Return [X, Y] of the center of cell containing provided text 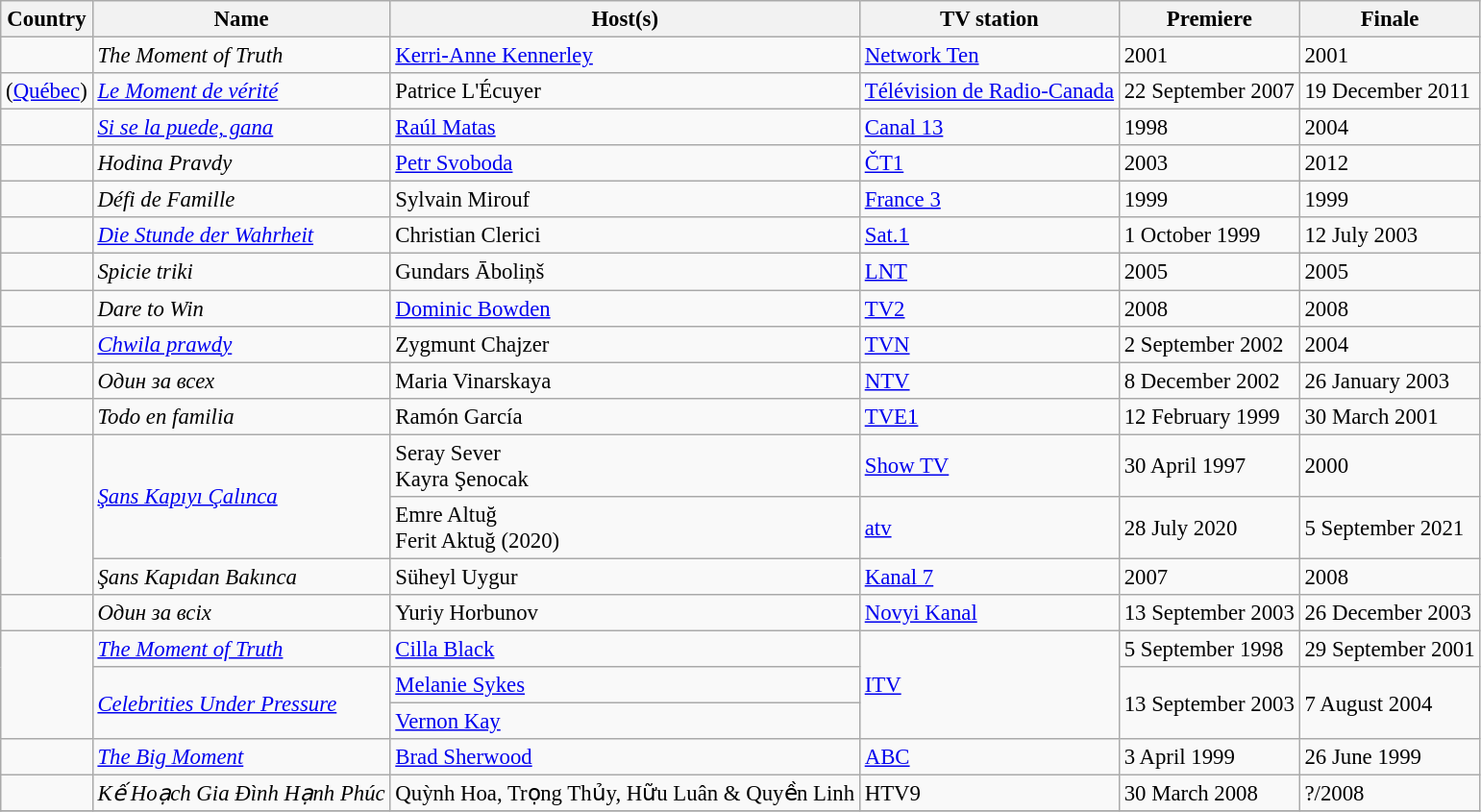
Spicie triki [241, 272]
Maria Vinarskaya [625, 381]
12 February 1999 [1209, 416]
France 3 [989, 200]
2003 [1209, 163]
5 September 1998 [1209, 649]
Yuriy Horbunov [625, 613]
TVN [989, 344]
12 July 2003 [1390, 235]
ČT1 [989, 163]
Şans Kapıdan Bakınca [241, 577]
29 September 2001 [1390, 649]
(Québec) [46, 91]
ITV [989, 684]
Todo en familia [241, 416]
Die Stunde der Wahrheit [241, 235]
TV station [989, 19]
Novyi Kanal [989, 613]
LNT [989, 272]
Show TV [989, 465]
Premiere [1209, 19]
Host(s) [625, 19]
2000 [1390, 465]
ABC [989, 757]
Quỳnh Hoa, Trọng Thủy, Hữu Luân & Quyền Linh [625, 794]
30 April 1997 [1209, 465]
Kerri-Anne Kennerley [625, 56]
Défi de Famille [241, 200]
Name [241, 19]
2 September 2002 [1209, 344]
1998 [1209, 128]
19 December 2011 [1390, 91]
30 March 2001 [1390, 416]
Dare to Win [241, 308]
Le Moment de vérité [241, 91]
28 July 2020 [1209, 529]
Network Ten [989, 56]
TVE1 [989, 416]
Sat.1 [989, 235]
Petr Svoboda [625, 163]
8 December 2002 [1209, 381]
Ramón García [625, 416]
Télévision de Radio-Canada [989, 91]
Kế Hoạch Gia Đình Hạnh Phúc [241, 794]
Sylvain Mirouf [625, 200]
2012 [1390, 163]
Melanie Sykes [625, 685]
NTV [989, 381]
Finale [1390, 19]
Seray SeverKayra Şenocak [625, 465]
Vernon Kay [625, 722]
Raúl Matas [625, 128]
Celebrities Under Pressure [241, 703]
The Big Moment [241, 757]
Hodina Pravdy [241, 163]
26 December 2003 [1390, 613]
Süheyl Uygur [625, 577]
Chwila prawdy [241, 344]
26 June 1999 [1390, 757]
Zygmunt Chajzer [625, 344]
22 September 2007 [1209, 91]
Emre AltuğFerit Aktuğ (2020) [625, 529]
5 September 2021 [1390, 529]
TV2 [989, 308]
Christian Clerici [625, 235]
Patrice L'Écuyer [625, 91]
1 October 1999 [1209, 235]
HTV9 [989, 794]
Dominic Bowden [625, 308]
Country [46, 19]
Canal 13 [989, 128]
Cilla Black [625, 649]
Kanal 7 [989, 577]
Один за всех [241, 381]
26 January 2003 [1390, 381]
atv [989, 529]
Один за всіх [241, 613]
Gundars Āboliņš [625, 272]
2007 [1209, 577]
Şans Kapıyı Çalınca [241, 496]
30 March 2008 [1209, 794]
Si se la puede, gana [241, 128]
3 April 1999 [1209, 757]
?/2008 [1390, 794]
7 August 2004 [1390, 703]
Brad Sherwood [625, 757]
